Capture the cell that displays the provided text and extract its (X, Y) central coordinate. 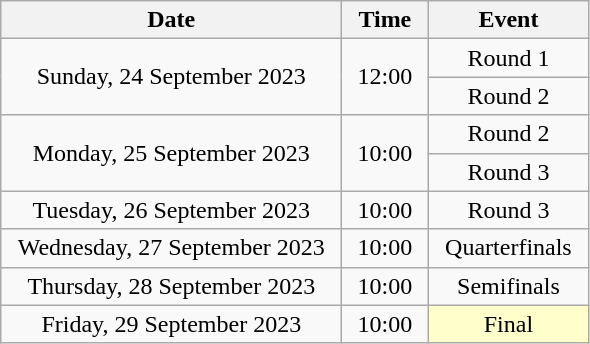
Tuesday, 26 September 2023 (172, 210)
Final (508, 324)
Wednesday, 27 September 2023 (172, 248)
Thursday, 28 September 2023 (172, 286)
Date (172, 20)
Semifinals (508, 286)
Quarterfinals (508, 248)
Sunday, 24 September 2023 (172, 77)
Monday, 25 September 2023 (172, 153)
12:00 (385, 77)
Event (508, 20)
Friday, 29 September 2023 (172, 324)
Time (385, 20)
Round 1 (508, 58)
